Output the (X, Y) coordinate of the center of the cell containing the given text.  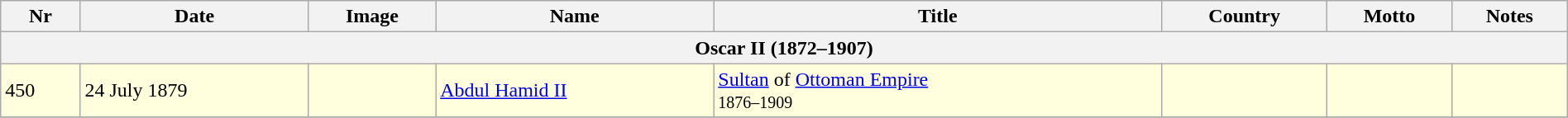
Date (194, 17)
Title (938, 17)
Name (575, 17)
Nr (41, 17)
Oscar II (1872–1907) (784, 48)
Country (1245, 17)
24 July 1879 (194, 91)
Image (372, 17)
450 (41, 91)
Motto (1389, 17)
Sultan of Ottoman Empire1876–1909 (938, 91)
Notes (1509, 17)
Abdul Hamid II (575, 91)
